Determine the [x, y] coordinate at the center of the cell enclosing the given text.  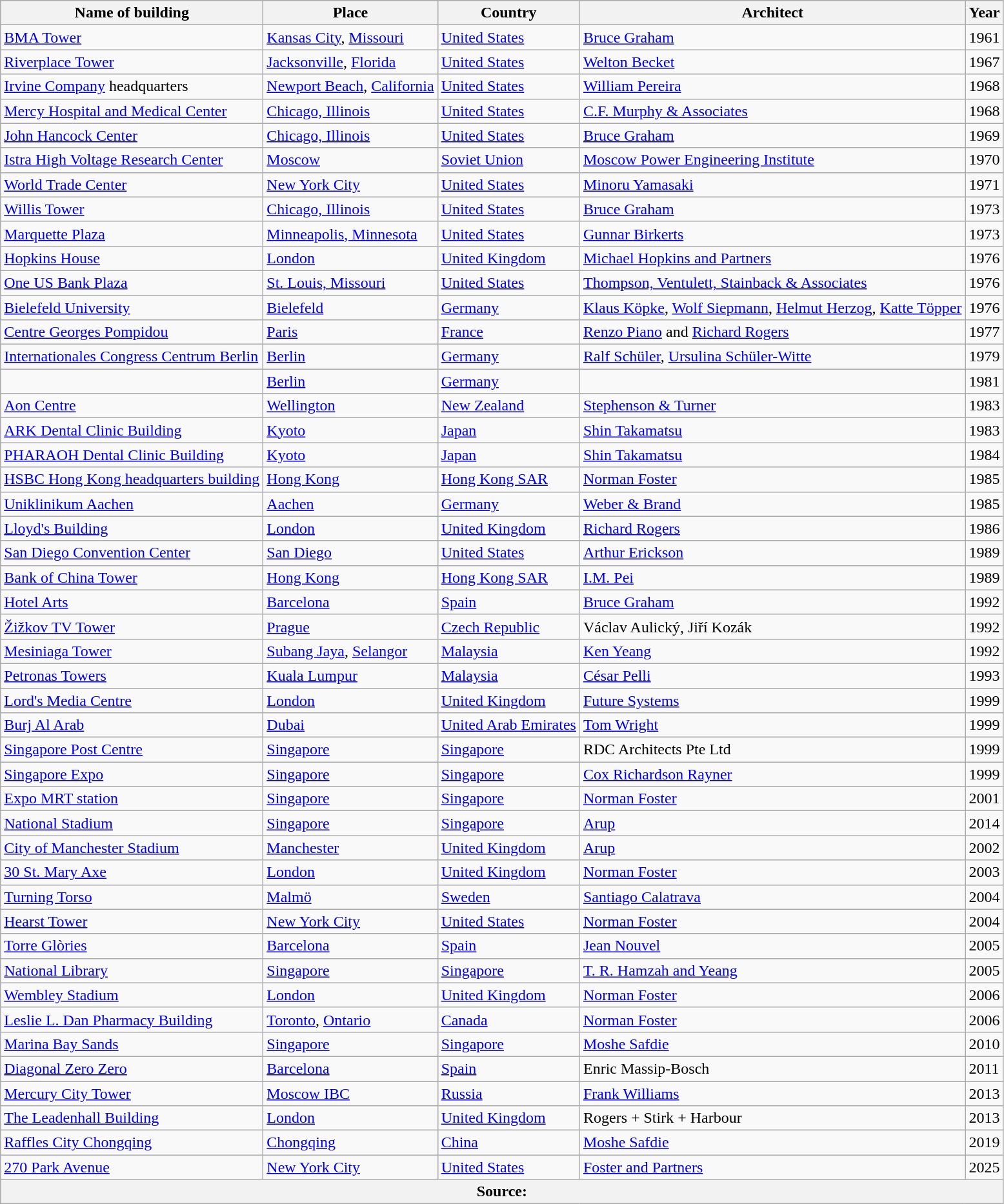
1979 [985, 357]
Petronas Towers [132, 676]
Wellington [350, 406]
Aachen [350, 504]
2011 [985, 1069]
Singapore Post Centre [132, 750]
Singapore Expo [132, 774]
1981 [985, 381]
2025 [985, 1167]
Uniklinikum Aachen [132, 504]
Newport Beach, California [350, 86]
2010 [985, 1044]
Canada [508, 1019]
Žižkov TV Tower [132, 627]
Raffles City Chongqing [132, 1143]
1984 [985, 455]
2001 [985, 799]
National Stadium [132, 823]
C.F. Murphy & Associates [772, 111]
Paris [350, 332]
RDC Architects Pte Ltd [772, 750]
ARK Dental Clinic Building [132, 430]
Chongqing [350, 1143]
Kansas City, Missouri [350, 37]
T. R. Hamzah and Yeang [772, 970]
Place [350, 13]
Lloyd's Building [132, 528]
Burj Al Arab [132, 725]
Moscow [350, 160]
Centre Georges Pompidou [132, 332]
1967 [985, 62]
2002 [985, 848]
BMA Tower [132, 37]
I.M. Pei [772, 577]
2003 [985, 872]
Welton Becket [772, 62]
Prague [350, 627]
Mercy Hospital and Medical Center [132, 111]
San Diego [350, 553]
Hotel Arts [132, 602]
Tom Wright [772, 725]
One US Bank Plaza [132, 283]
Ralf Schüler, Ursulina Schüler-Witte [772, 357]
1970 [985, 160]
The Leadenhall Building [132, 1118]
Country [508, 13]
2014 [985, 823]
Lord's Media Centre [132, 700]
China [508, 1143]
Klaus Köpke, Wolf Siepmann, Helmut Herzog, Katte Töpper [772, 308]
Marina Bay Sands [132, 1044]
Thompson, Ventulett, Stainback & Associates [772, 283]
Jacksonville, Florida [350, 62]
1986 [985, 528]
Weber & Brand [772, 504]
Frank Williams [772, 1094]
Internationales Congress Centrum Berlin [132, 357]
John Hancock Center [132, 135]
Dubai [350, 725]
Moscow IBC [350, 1094]
Name of building [132, 13]
1969 [985, 135]
Source: [502, 1192]
Willis Tower [132, 209]
Bielefeld University [132, 308]
San Diego Convention Center [132, 553]
Ken Yeang [772, 651]
Mesiniaga Tower [132, 651]
1977 [985, 332]
Year [985, 13]
Russia [508, 1094]
PHARAOH Dental Clinic Building [132, 455]
Marquette Plaza [132, 234]
National Library [132, 970]
Foster and Partners [772, 1167]
1993 [985, 676]
Mercury City Tower [132, 1094]
Enric Massip-Bosch [772, 1069]
30 St. Mary Axe [132, 872]
City of Manchester Stadium [132, 848]
Václav Aulický, Jiří Kozák [772, 627]
Michael Hopkins and Partners [772, 258]
Richard Rogers [772, 528]
Moscow Power Engineering Institute [772, 160]
New Zealand [508, 406]
Future Systems [772, 700]
Sweden [508, 897]
St. Louis, Missouri [350, 283]
1971 [985, 185]
Torre Glòries [132, 946]
Soviet Union [508, 160]
Renzo Piano and Richard Rogers [772, 332]
Riverplace Tower [132, 62]
Jean Nouvel [772, 946]
Istra High Voltage Research Center [132, 160]
William Pereira [772, 86]
Leslie L. Dan Pharmacy Building [132, 1019]
Irvine Company headquarters [132, 86]
Kuala Lumpur [350, 676]
Architect [772, 13]
Minneapolis, Minnesota [350, 234]
France [508, 332]
Rogers + Stirk + Harbour [772, 1118]
World Trade Center [132, 185]
Bank of China Tower [132, 577]
Expo MRT station [132, 799]
César Pelli [772, 676]
HSBC Hong Kong headquarters building [132, 479]
Diagonal Zero Zero [132, 1069]
Hopkins House [132, 258]
Manchester [350, 848]
Malmö [350, 897]
Czech Republic [508, 627]
Stephenson & Turner [772, 406]
Hearst Tower [132, 921]
Aon Centre [132, 406]
Bielefeld [350, 308]
Minoru Yamasaki [772, 185]
Santiago Calatrava [772, 897]
Turning Torso [132, 897]
Subang Jaya, Selangor [350, 651]
Gunnar Birkerts [772, 234]
270 Park Avenue [132, 1167]
2019 [985, 1143]
United Arab Emirates [508, 725]
Toronto, Ontario [350, 1019]
Wembley Stadium [132, 995]
Arthur Erickson [772, 553]
1961 [985, 37]
Cox Richardson Rayner [772, 774]
